Pinpoint the cell where the given text exists, returning its (x, y) midpoint coordinate. 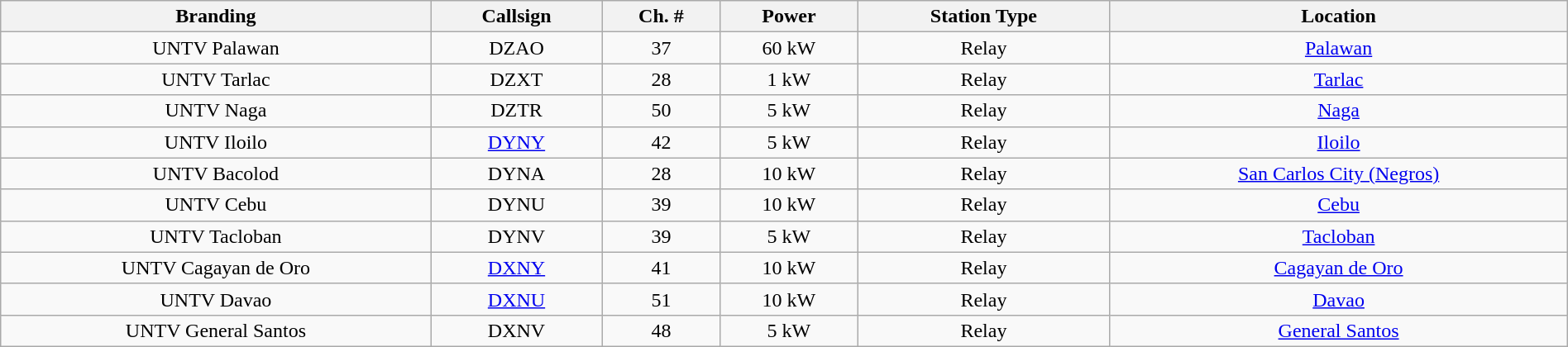
Naga (1338, 111)
Davao (1338, 299)
Tacloban (1338, 236)
General Santos (1338, 330)
1 kW (789, 79)
UNTV Cebu (216, 205)
UNTV Iloilo (216, 142)
UNTV Tacloban (216, 236)
Tarlac (1338, 79)
UNTV Tarlac (216, 79)
50 (662, 111)
48 (662, 330)
51 (662, 299)
UNTV General Santos (216, 330)
Cebu (1338, 205)
DZXT (516, 79)
37 (662, 48)
DXNU (516, 299)
UNTV Davao (216, 299)
UNTV Cagayan de Oro (216, 268)
Power (789, 17)
DZTR (516, 111)
DYNA (516, 173)
41 (662, 268)
42 (662, 142)
Branding (216, 17)
Location (1338, 17)
Iloilo (1338, 142)
DXNY (516, 268)
Cagayan de Oro (1338, 268)
Palawan (1338, 48)
UNTV Palawan (216, 48)
60 kW (789, 48)
Callsign (516, 17)
DYNY (516, 142)
UNTV Naga (216, 111)
Ch. # (662, 17)
DYNU (516, 205)
DYNV (516, 236)
San Carlos City (Negros) (1338, 173)
DXNV (516, 330)
Station Type (984, 17)
DZAO (516, 48)
UNTV Bacolod (216, 173)
